Find where the given text appears and provide that cell's center as [X, Y] coordinate. 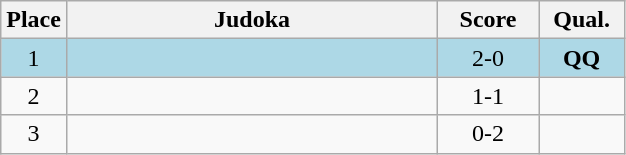
1 [34, 58]
Score [488, 20]
Judoka [252, 20]
Qual. [582, 20]
2-0 [488, 58]
2 [34, 96]
0-2 [488, 134]
1-1 [488, 96]
QQ [582, 58]
Place [34, 20]
3 [34, 134]
